Output the [X, Y] coordinate of the center of the cell containing the given text.  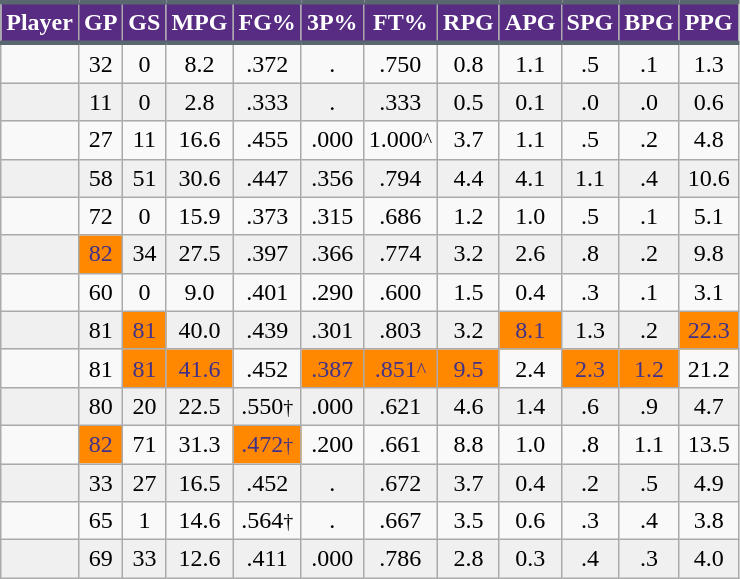
69 [100, 559]
.472† [267, 444]
PPG [708, 22]
.315 [332, 216]
.786 [400, 559]
.372 [267, 63]
3.8 [708, 521]
APG [530, 22]
4.4 [469, 178]
51 [144, 178]
32 [100, 63]
4.9 [708, 483]
RPG [469, 22]
1 [144, 521]
BPG [649, 22]
.447 [267, 178]
SPG [590, 22]
41.6 [200, 368]
.439 [267, 330]
71 [144, 444]
3.1 [708, 292]
.564† [267, 521]
GP [100, 22]
.411 [267, 559]
0.8 [469, 63]
.750 [400, 63]
22.5 [200, 406]
0.1 [530, 102]
0.3 [530, 559]
40.0 [200, 330]
.401 [267, 292]
.774 [400, 254]
.550† [267, 406]
.373 [267, 216]
13.5 [708, 444]
.301 [332, 330]
.621 [400, 406]
15.9 [200, 216]
.6 [590, 406]
.366 [332, 254]
16.5 [200, 483]
65 [100, 521]
8.1 [530, 330]
9.0 [200, 292]
72 [100, 216]
9.5 [469, 368]
.851^ [400, 368]
80 [100, 406]
1.4 [530, 406]
.794 [400, 178]
.686 [400, 216]
1.5 [469, 292]
60 [100, 292]
.803 [400, 330]
20 [144, 406]
22.3 [708, 330]
8.2 [200, 63]
FT% [400, 22]
16.6 [200, 140]
1.000^ [400, 140]
.667 [400, 521]
4.0 [708, 559]
Player [40, 22]
.661 [400, 444]
.455 [267, 140]
31.3 [200, 444]
FG% [267, 22]
.200 [332, 444]
2.4 [530, 368]
3.5 [469, 521]
30.6 [200, 178]
.397 [267, 254]
MPG [200, 22]
10.6 [708, 178]
3P% [332, 22]
.600 [400, 292]
2.3 [590, 368]
.387 [332, 368]
8.8 [469, 444]
34 [144, 254]
12.6 [200, 559]
.9 [649, 406]
14.6 [200, 521]
9.8 [708, 254]
4.8 [708, 140]
.356 [332, 178]
5.1 [708, 216]
58 [100, 178]
.290 [332, 292]
27.5 [200, 254]
4.6 [469, 406]
.672 [400, 483]
0.5 [469, 102]
GS [144, 22]
4.1 [530, 178]
21.2 [708, 368]
2.6 [530, 254]
4.7 [708, 406]
